Scan for the cell matching the given text and deliver its [x, y] coordinate at center. 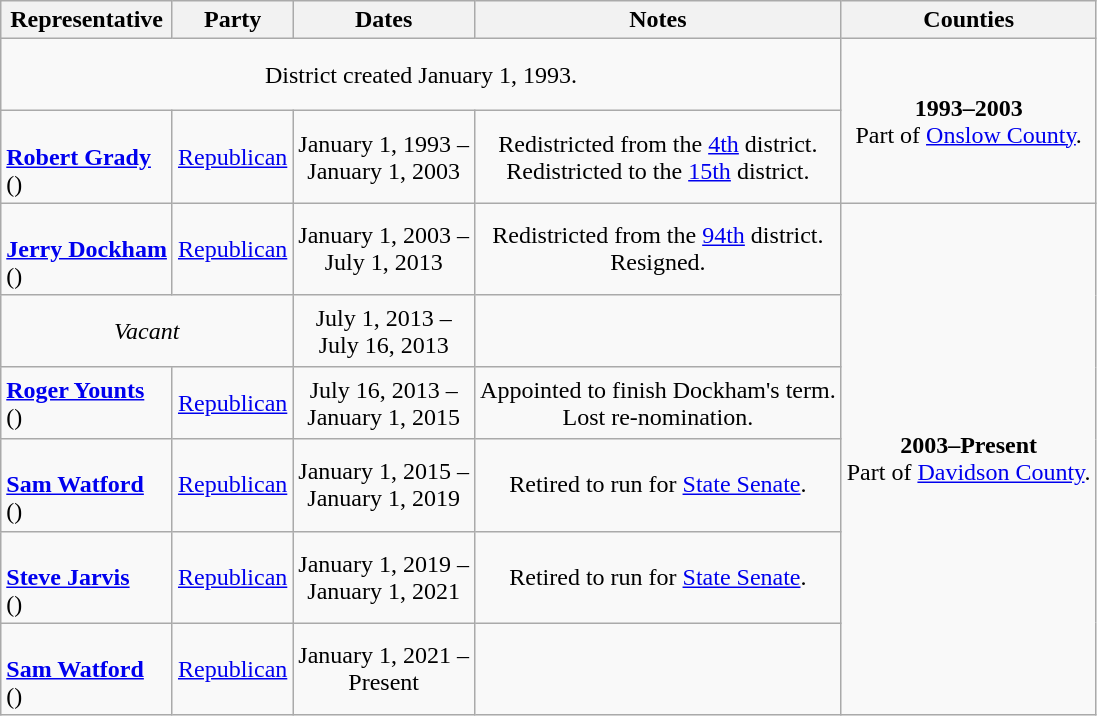
Representative [87, 20]
Dates [384, 20]
Roger Younts() [87, 403]
Redistricted from the 94th district. Resigned. [658, 249]
January 1, 2015 – January 1, 2019 [384, 485]
Robert Grady() [87, 157]
2003–Present Part of Davidson County. [968, 459]
Vacant [147, 331]
Jerry Dockham() [87, 249]
Counties [968, 20]
District created January 1, 1993. [421, 75]
January 1, 2003 – July 1, 2013 [384, 249]
Steve Jarvis() [87, 577]
1993–2003 Part of Onslow County. [968, 121]
Redistricted from the 4th district. Redistricted to the 15th district. [658, 157]
Appointed to finish Dockham's term. Lost re-nomination. [658, 403]
July 1, 2013 – July 16, 2013 [384, 331]
July 16, 2013 – January 1, 2015 [384, 403]
Notes [658, 20]
Party [232, 20]
January 1, 2021 – Present [384, 669]
January 1, 1993 – January 1, 2003 [384, 157]
January 1, 2019 – January 1, 2021 [384, 577]
